Determine the [X, Y] coordinate at the center of the cell enclosing the given text.  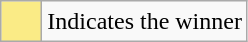
Indicates the winner [145, 22]
